Pinpoint the cell where the given text exists, returning its [X, Y] midpoint coordinate. 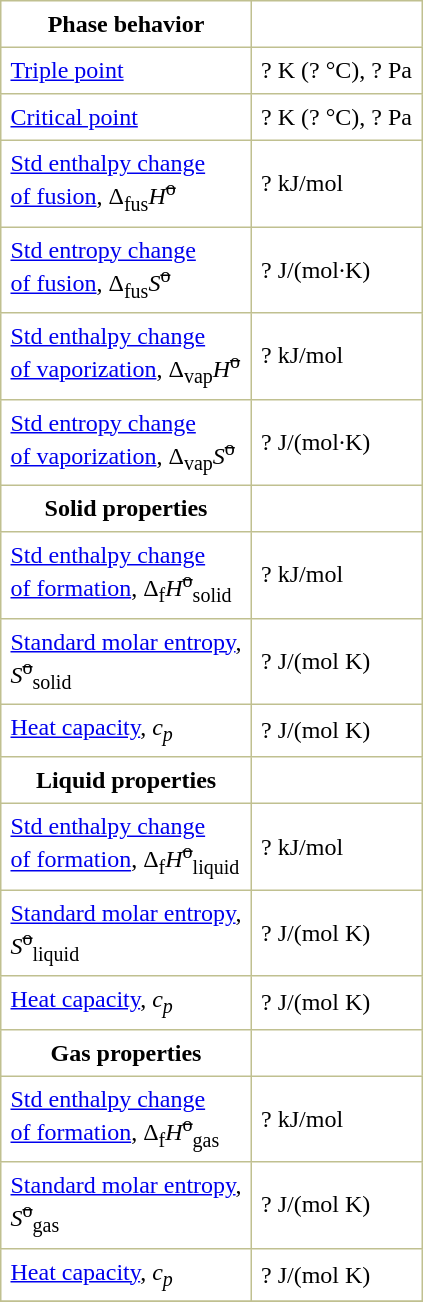
Liquid properties [126, 780]
Phase behavior [126, 24]
Gas properties [126, 1052]
Std enthalpy changeof formation, ΔfHosolid [126, 575]
Std entropy changeof vaporization, ΔvapSo [126, 442]
Std enthalpy changeof formation, ΔfHoliquid [126, 847]
Critical point [126, 117]
Std enthalpy changeof vaporization, ΔvapHo [126, 356]
Std enthalpy changeof formation, ΔfHogas [126, 1119]
Solid properties [126, 508]
Std entropy changeof fusion, ΔfusSo [126, 270]
Standard molar entropy,Soliquid [126, 933]
Triple point [126, 70]
Standard molar entropy,Sosolid [126, 661]
Std enthalpy changeof fusion, ΔfusHo [126, 183]
Standard molar entropy,Sogas [126, 1205]
